Determine the (x, y) coordinate at the center of the cell enclosing the given text.  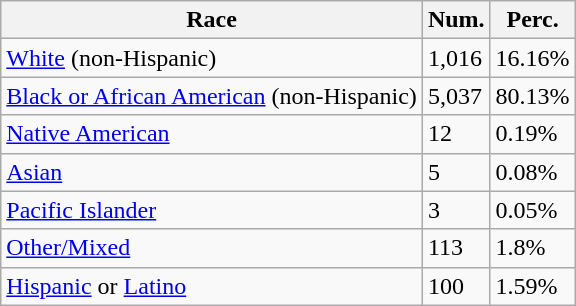
White (non-Hispanic) (212, 58)
Asian (212, 172)
12 (456, 134)
0.08% (532, 172)
80.13% (532, 96)
0.05% (532, 210)
16.16% (532, 58)
100 (456, 286)
Pacific Islander (212, 210)
Num. (456, 20)
1,016 (456, 58)
Black or African American (non-Hispanic) (212, 96)
Native American (212, 134)
5,037 (456, 96)
Hispanic or Latino (212, 286)
Other/Mixed (212, 248)
113 (456, 248)
1.59% (532, 286)
Perc. (532, 20)
0.19% (532, 134)
3 (456, 210)
5 (456, 172)
Race (212, 20)
1.8% (532, 248)
